Search for the cell housing the specified text and yield its [X, Y] center coordinate. 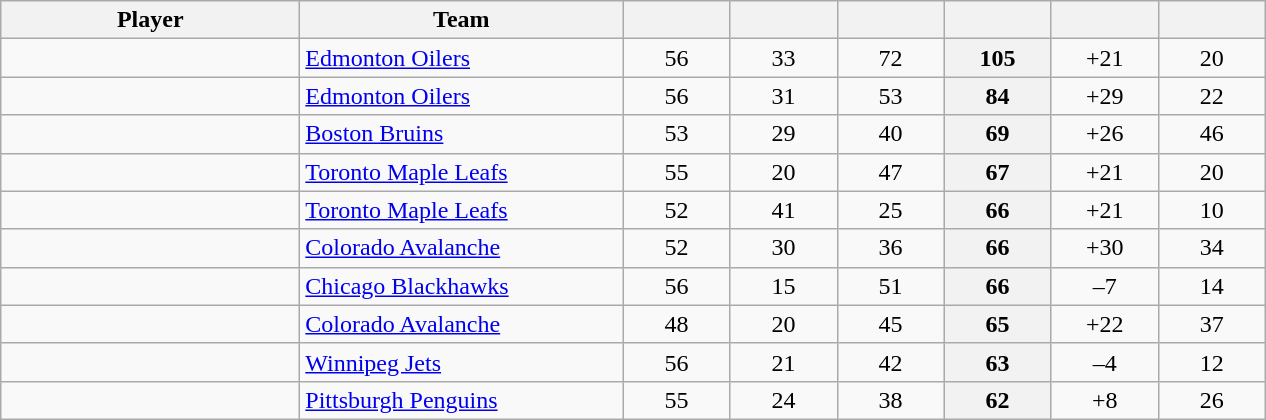
Boston Bruins [462, 134]
30 [784, 248]
Team [462, 20]
65 [998, 324]
48 [676, 324]
62 [998, 400]
24 [784, 400]
47 [890, 172]
+22 [1104, 324]
36 [890, 248]
40 [890, 134]
14 [1212, 286]
+29 [1104, 96]
37 [1212, 324]
21 [784, 362]
38 [890, 400]
Winnipeg Jets [462, 362]
29 [784, 134]
63 [998, 362]
31 [784, 96]
69 [998, 134]
33 [784, 58]
–4 [1104, 362]
15 [784, 286]
–7 [1104, 286]
72 [890, 58]
+30 [1104, 248]
105 [998, 58]
45 [890, 324]
12 [1212, 362]
10 [1212, 210]
Chicago Blackhawks [462, 286]
84 [998, 96]
Player [150, 20]
26 [1212, 400]
Pittsburgh Penguins [462, 400]
42 [890, 362]
46 [1212, 134]
+8 [1104, 400]
34 [1212, 248]
51 [890, 286]
67 [998, 172]
41 [784, 210]
25 [890, 210]
+26 [1104, 134]
22 [1212, 96]
